Capture the cell that displays the provided text and extract its (X, Y) central coordinate. 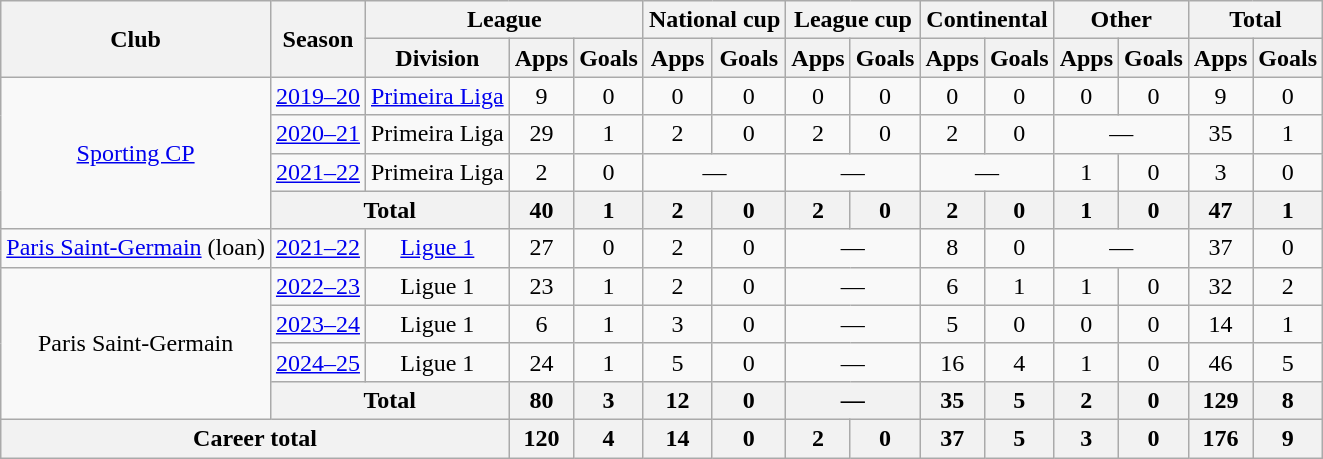
24 (541, 362)
29 (541, 134)
47 (1220, 210)
Club (136, 39)
16 (952, 362)
Other (1121, 20)
Paris Saint-Germain (loan) (136, 248)
27 (541, 248)
40 (541, 210)
League cup (853, 20)
120 (541, 438)
46 (1220, 362)
129 (1220, 400)
Season (318, 39)
2020–21 (318, 134)
Paris Saint-Germain (136, 343)
National cup (714, 20)
Career total (255, 438)
23 (541, 286)
80 (541, 400)
32 (1220, 286)
Sporting CP (136, 153)
2023–24 (318, 324)
Continental (987, 20)
2024–25 (318, 362)
176 (1220, 438)
2022–23 (318, 286)
12 (677, 400)
2019–20 (318, 96)
League (504, 20)
Division (437, 58)
